Return (x, y) of the center of cell containing provided text 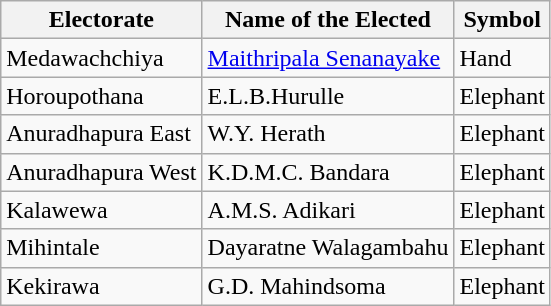
Anuradhapura West (102, 172)
Mihintale (102, 248)
Hand (502, 58)
Horoupothana (102, 96)
Dayaratne Walagambahu (328, 248)
G.D. Mahindsoma (328, 286)
K.D.M.C. Bandara (328, 172)
Maithripala Senanayake (328, 58)
W.Y. Herath (328, 134)
Symbol (502, 20)
Electorate (102, 20)
Kekirawa (102, 286)
Medawachchiya (102, 58)
Name of the Elected (328, 20)
A.M.S. Adikari (328, 210)
Anuradhapura East (102, 134)
E.L.B.Hurulle (328, 96)
Kalawewa (102, 210)
